Capture the cell that displays the provided text and extract its (x, y) central coordinate. 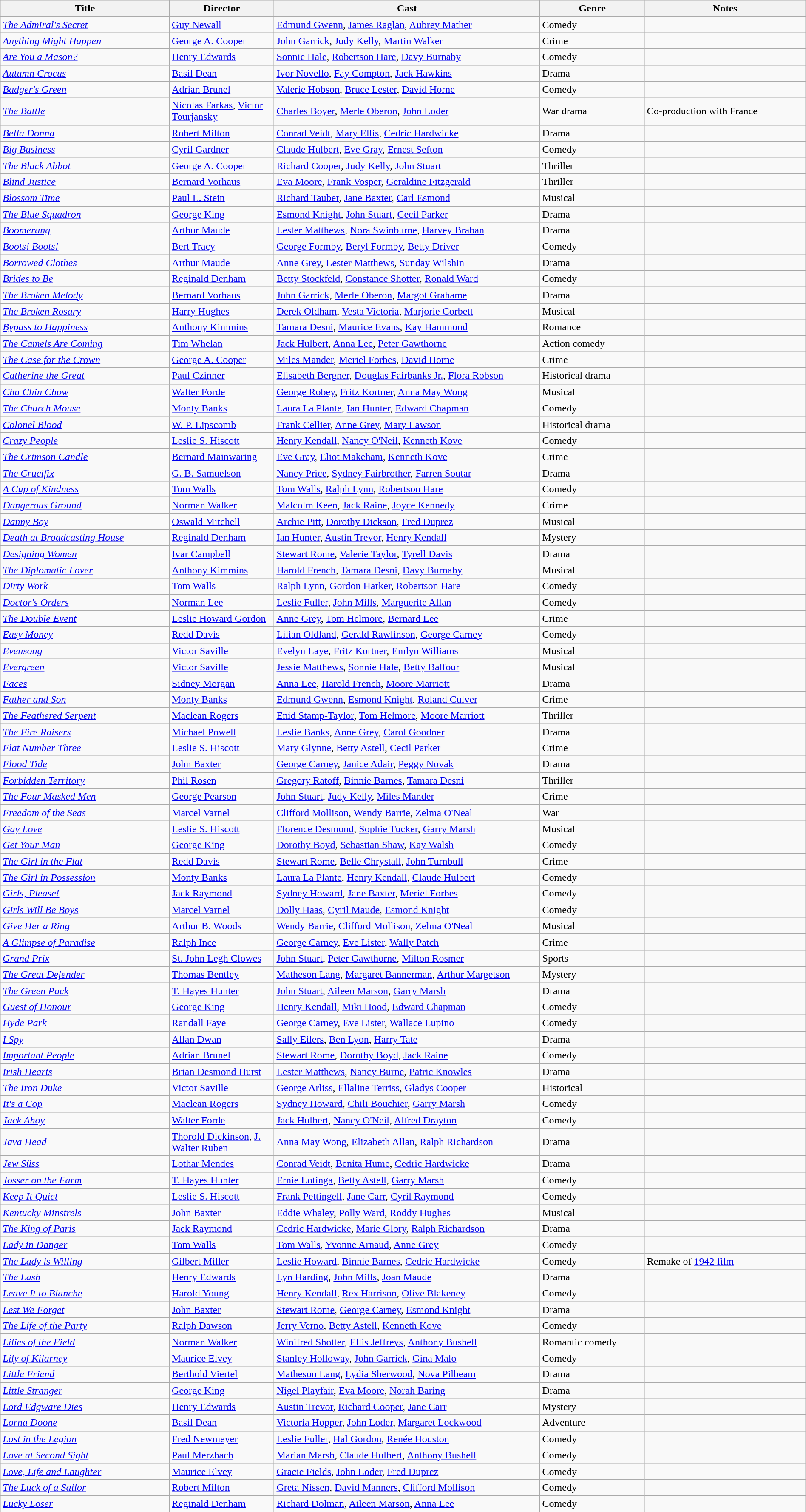
Stewart Rome, Valerie Taylor, Tyrell Davis (407, 554)
Chu Chin Chow (85, 392)
Thorold Dickinson, J. Walter Ruben (222, 1142)
Brides to Be (85, 279)
Matheson Lang, Lydia Sherwood, Nova Pilbeam (407, 1374)
War (592, 813)
Richard Cooper, Judy Kelly, John Stuart (407, 165)
Forbidden Territory (85, 780)
The Feathered Serpent (85, 715)
Fred Newmeyer (222, 1439)
Claude Hulbert, Eve Gray, Ernest Sefton (407, 149)
Winifred Shotter, Ellis Jeffreys, Anthony Bushell (407, 1342)
Evergreen (85, 667)
Little Stranger (85, 1390)
Co-production with France (725, 111)
Paul L. Stein (222, 198)
Borrowed Clothes (85, 263)
Lorna Doone (85, 1423)
Henry Kendall, Nancy O'Neil, Kenneth Kove (407, 440)
Frank Pettingell, Jane Carr, Cyril Raymond (407, 1196)
Ralph Ince (222, 942)
Eddie Whaley, Polly Ward, Roddy Hughes (407, 1212)
Leslie Fuller, Hal Gordon, Renée Houston (407, 1439)
Leslie Banks, Anne Grey, Carol Goodner (407, 732)
Stewart Rome, Belle Chrystall, John Turnbull (407, 861)
I Spy (85, 1039)
Bella Donna (85, 133)
Title (85, 9)
The Battle (85, 111)
Laura La Plante, Henry Kendall, Claude Hulbert (407, 877)
Lilies of the Field (85, 1342)
Badger's Green (85, 89)
Eve Gray, Eliot Makeham, Kenneth Kove (407, 457)
Gilbert Miller (222, 1261)
The Green Pack (85, 991)
Ian Hunter, Austin Trevor, Henry Kendall (407, 538)
Richard Dolman, Aileen Marson, Anna Lee (407, 1503)
Elisabeth Bergner, Douglas Fairbanks Jr., Flora Robson (407, 376)
Laura La Plante, Ian Hunter, Edward Chapman (407, 408)
Kentucky Minstrels (85, 1212)
Lost in the Legion (85, 1439)
The Blue Squadron (85, 214)
Gay Love (85, 829)
The Great Defender (85, 974)
Norman Lee (222, 602)
Lilian Oldland, Gerald Rawlinson, George Carney (407, 635)
The Camels Are Coming (85, 343)
Bert Tracy (222, 247)
Randall Faye (222, 1023)
Anna May Wong, Elizabeth Allan, Ralph Richardson (407, 1142)
Stewart Rome, George Carney, Esmond Knight (407, 1310)
Crazy People (85, 440)
The Girl in the Flat (85, 861)
Autumn Crocus (85, 73)
Irish Hearts (85, 1072)
Dangerous Ground (85, 505)
Evensong (85, 651)
Grand Prix (85, 958)
Jew Süss (85, 1164)
John Garrick, Judy Kelly, Martin Walker (407, 41)
John Stuart, Peter Gawthorne, Milton Rosmer (407, 958)
Girls, Please! (85, 894)
The Lady is Willing (85, 1261)
Ralph Lynn, Gordon Harker, Robertson Hare (407, 586)
Bypass to Happiness (85, 327)
George Pearson (222, 797)
Anne Grey, Tom Helmore, Bernard Lee (407, 618)
Give Her a Ring (85, 926)
The Crucifix (85, 473)
Blossom Time (85, 198)
Doctor's Orders (85, 602)
John Garrick, Merle Oberon, Margot Grahame (407, 295)
Ivor Novello, Fay Compton, Jack Hawkins (407, 73)
Dorothy Boyd, Sebastian Shaw, Kay Walsh (407, 845)
Genre (592, 9)
Gracie Fields, John Loder, Fred Duprez (407, 1471)
George Carney, Eve Lister, Wally Patch (407, 942)
Easy Money (85, 635)
Anything Might Happen (85, 41)
Evelyn Laye, Fritz Kortner, Emlyn Williams (407, 651)
St. John Legh Clowes (222, 958)
Marian Marsh, Claude Hulbert, Anthony Bushell (407, 1455)
Adventure (592, 1423)
The Girl in Possession (85, 877)
Jack Hulbert, Anna Lee, Peter Gawthorne (407, 343)
Lest We Forget (85, 1310)
Nicolas Farkas, Victor Tourjansky (222, 111)
The Broken Rosary (85, 311)
Anna Lee, Harold French, Moore Marriott (407, 683)
Girls Will Be Boys (85, 910)
Michael Powell (222, 732)
Frank Cellier, Anne Grey, Mary Lawson (407, 424)
Notes (725, 9)
Sydney Howard, Jane Baxter, Meriel Forbes (407, 894)
Tom Walls, Yvonne Arnaud, Anne Grey (407, 1245)
The Double Event (85, 618)
Boots! Boots! (85, 247)
Jessie Matthews, Sonnie Hale, Betty Balfour (407, 667)
The Black Abbot (85, 165)
George Arliss, Ellaline Terriss, Gladys Cooper (407, 1088)
Little Friend (85, 1374)
Ivar Campbell (222, 554)
Director (222, 9)
Lucky Loser (85, 1503)
Danny Boy (85, 522)
Flood Tide (85, 764)
George Carney, Eve Lister, Wallace Lupino (407, 1023)
Lady in Danger (85, 1245)
Guest of Honour (85, 1007)
Sports (592, 958)
Paul Merzbach (222, 1455)
Lester Matthews, Nancy Burne, Patric Knowles (407, 1072)
Edmund Gwenn, James Raglan, Aubrey Mather (407, 25)
Dirty Work (85, 586)
Tim Whelan (222, 343)
The Admiral's Secret (85, 25)
Esmond Knight, John Stuart, Cecil Parker (407, 214)
The Diplomatic Lover (85, 570)
Mary Glynne, Betty Astell, Cecil Parker (407, 748)
Thomas Bentley (222, 974)
Ralph Dawson (222, 1326)
Tom Walls, Ralph Lynn, Robertson Hare (407, 489)
Henry Kendall, Rex Harrison, Olive Blakeney (407, 1294)
Action comedy (592, 343)
Lily of Kilarney (85, 1358)
George Carney, Janice Adair, Peggy Novak (407, 764)
Historical (592, 1088)
Lyn Harding, John Mills, Joan Maude (407, 1277)
Lester Matthews, Nora Swinburne, Harvey Braban (407, 230)
Big Business (85, 149)
Remake of 1942 film (725, 1261)
Brian Desmond Hurst (222, 1072)
Malcolm Keen, Jack Raine, Joyce Kennedy (407, 505)
Keep It Quiet (85, 1196)
Freedom of the Seas (85, 813)
Valerie Hobson, Bruce Lester, David Horne (407, 89)
Allan Dwan (222, 1039)
Tamara Desni, Maurice Evans, Kay Hammond (407, 327)
John Stuart, Judy Kelly, Miles Mander (407, 797)
Catherine the Great (85, 376)
Lothar Mendes (222, 1164)
Hyde Park (85, 1023)
Dolly Haas, Cyril Maude, Esmond Knight (407, 910)
Gregory Ratoff, Binnie Barnes, Tamara Desni (407, 780)
Blind Justice (85, 182)
Lord Edgware Dies (85, 1407)
Cast (407, 9)
Betty Stockfeld, Constance Shotter, Ronald Ward (407, 279)
Greta Nissen, David Manners, Clifford Mollison (407, 1487)
Love at Second Sight (85, 1455)
Henry Kendall, Miki Hood, Edward Chapman (407, 1007)
G. B. Samuelson (222, 473)
Cedric Hardwicke, Marie Glory, Ralph Richardson (407, 1228)
The Luck of a Sailor (85, 1487)
Father and Son (85, 699)
Sally Eilers, Ben Lyon, Harry Tate (407, 1039)
Jerry Verno, Betty Astell, Kenneth Kove (407, 1326)
Florence Desmond, Sophie Tucker, Garry Marsh (407, 829)
The Case for the Crown (85, 360)
Colonel Blood (85, 424)
Miles Mander, Meriel Forbes, David Horne (407, 360)
Harold Young (222, 1294)
Matheson Lang, Margaret Bannerman, Arthur Margetson (407, 974)
Guy Newall (222, 25)
George Robey, Fritz Kortner, Anna May Wong (407, 392)
The Fire Raisers (85, 732)
Stanley Holloway, John Garrick, Gina Malo (407, 1358)
Jack Hulbert, Nancy O'Neil, Alfred Drayton (407, 1120)
Important People (85, 1055)
Eva Moore, Frank Vosper, Geraldine Fitzgerald (407, 182)
Romantic comedy (592, 1342)
It's a Cop (85, 1104)
Sydney Howard, Chili Bouchier, Garry Marsh (407, 1104)
John Stuart, Aileen Marson, Garry Marsh (407, 991)
Leslie Howard Gordon (222, 618)
Love, Life and Laughter (85, 1471)
Boomerang (85, 230)
Archie Pitt, Dorothy Dickson, Fred Duprez (407, 522)
Berthold Viertel (222, 1374)
Edmund Gwenn, Esmond Knight, Roland Culver (407, 699)
A Glimpse of Paradise (85, 942)
Death at Broadcasting House (85, 538)
Austin Trevor, Richard Cooper, Jane Carr (407, 1407)
Derek Oldham, Vesta Victoria, Marjorie Corbett (407, 311)
Conrad Veidt, Benita Hume, Cedric Hardwicke (407, 1164)
Flat Number Three (85, 748)
The Iron Duke (85, 1088)
Leslie Howard, Binnie Barnes, Cedric Hardwicke (407, 1261)
Phil Rosen (222, 780)
Jack Ahoy (85, 1120)
Leslie Fuller, John Mills, Marguerite Allan (407, 602)
W. P. Lipscomb (222, 424)
Sidney Morgan (222, 683)
Oswald Mitchell (222, 522)
George Formby, Beryl Formby, Betty Driver (407, 247)
Sonnie Hale, Robertson Hare, Davy Burnaby (407, 57)
Josser on the Farm (85, 1180)
Clifford Mollison, Wendy Barrie, Zelma O'Neal (407, 813)
Java Head (85, 1142)
Cyril Gardner (222, 149)
The Church Mouse (85, 408)
The King of Paris (85, 1228)
Leave It to Blanche (85, 1294)
Are You a Mason? (85, 57)
The Lash (85, 1277)
The Crimson Candle (85, 457)
Arthur B. Woods (222, 926)
Romance (592, 327)
A Cup of Kindness (85, 489)
Get Your Man (85, 845)
Designing Women (85, 554)
Nigel Playfair, Eva Moore, Norah Baring (407, 1390)
Ernie Lotinga, Betty Astell, Garry Marsh (407, 1180)
Faces (85, 683)
Conrad Veidt, Mary Ellis, Cedric Hardwicke (407, 133)
Charles Boyer, Merle Oberon, John Loder (407, 111)
Paul Czinner (222, 376)
Anne Grey, Lester Matthews, Sunday Wilshin (407, 263)
Harold French, Tamara Desni, Davy Burnaby (407, 570)
Harry Hughes (222, 311)
War drama (592, 111)
Wendy Barrie, Clifford Mollison, Zelma O'Neal (407, 926)
Stewart Rome, Dorothy Boyd, Jack Raine (407, 1055)
Nancy Price, Sydney Fairbrother, Farren Soutar (407, 473)
Richard Tauber, Jane Baxter, Carl Esmond (407, 198)
Enid Stamp-Taylor, Tom Helmore, Moore Marriott (407, 715)
The Life of the Party (85, 1326)
Bernard Mainwaring (222, 457)
Victoria Hopper, John Loder, Margaret Lockwood (407, 1423)
The Broken Melody (85, 295)
The Four Masked Men (85, 797)
